Return the (X, Y) coordinate for the center point of the cell that contains the specified text.  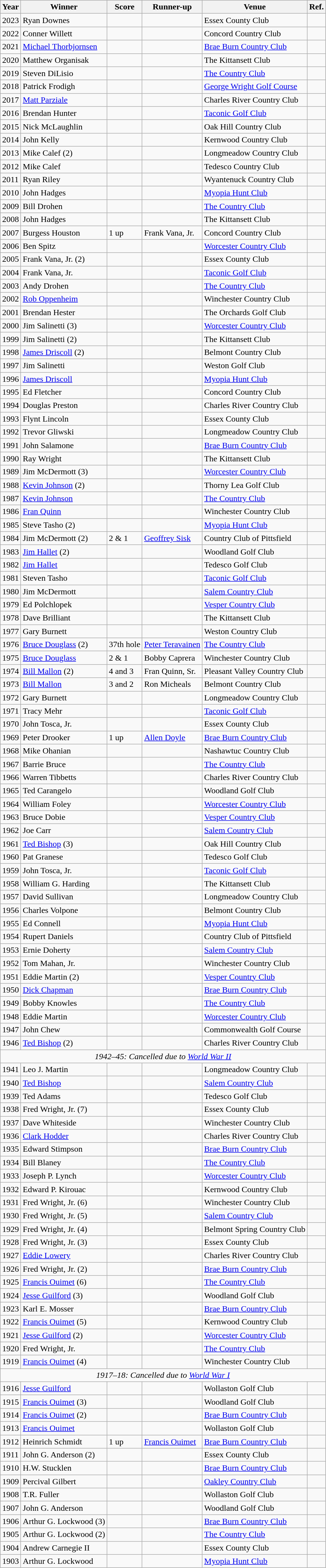
Allen Doyle (172, 737)
3 and 2 (125, 684)
Fred Wright, Jr. (4) (64, 1229)
1903 (10, 1561)
Clark Hodder (64, 1136)
Matt Parziale (64, 100)
1957 (10, 897)
1992 (10, 432)
2020 (10, 60)
The Orchards Golf Club (255, 312)
1917–18: Cancelled due to World War I (163, 1375)
2016 (10, 113)
1989 (10, 472)
Arthur G. Lockwood (2) (64, 1534)
1954 (10, 937)
James Driscoll (64, 379)
Ed Polchlopek (64, 605)
Oakley Country Club (255, 1481)
Ben Spitz (64, 246)
1991 (10, 445)
Rupert Daniels (64, 937)
Wyantenuck Country Club (255, 180)
1976 (10, 645)
Bill Mallon (2) (64, 671)
1953 (10, 950)
1940 (10, 1083)
2023 (10, 20)
2017 (10, 100)
2006 (10, 246)
1987 (10, 498)
Francis Ouimet (2) (64, 1415)
1977 (10, 631)
1955 (10, 923)
Ted Carangelo (64, 790)
Rob Oppenheim (64, 299)
Douglas Preston (64, 406)
2003 (10, 286)
1924 (10, 1295)
1928 (10, 1242)
Belmont Spring Country Club (255, 1229)
Eddie Lowery (64, 1256)
1911 (10, 1455)
John G. Anderson (2) (64, 1455)
Edward Stimpson (64, 1149)
Ed Connell (64, 923)
Tracy Mehr (64, 711)
Edward P. Kirouac (64, 1189)
1936 (10, 1136)
Fred Wright, Jr. (64, 1348)
Jim Salinetti (2) (64, 339)
1919 (10, 1362)
Andrew Carnegie II (64, 1548)
Brendan Hunter (64, 113)
1958 (10, 884)
Weston Golf Club (255, 365)
Kevin Johnson (64, 498)
1935 (10, 1149)
Andy Drohen (64, 286)
Fred Wright, Jr. (2) (64, 1269)
1925 (10, 1282)
Fred Wright, Jr. (5) (64, 1216)
2022 (10, 34)
H.W. Stucklen (64, 1468)
Burgess Houston (64, 233)
Conner Willett (64, 34)
1965 (10, 790)
Jesse Guilford (64, 1388)
Dave Brilliant (64, 618)
1915 (10, 1402)
Pleasant Valley Country Club (255, 671)
2012 (10, 166)
1980 (10, 592)
Jesse Guilford (3) (64, 1295)
1956 (10, 910)
1939 (10, 1096)
2000 (10, 326)
4 and 3 (125, 671)
Matthew Organisak (64, 60)
1974 (10, 671)
Fran Quinn (64, 512)
Bruce Dobie (64, 817)
Ted Bishop (2) (64, 1043)
Steven DiLisio (64, 73)
1929 (10, 1229)
1982 (10, 565)
Percival Gilbert (64, 1481)
Mike Ohanian (64, 751)
1983 (10, 551)
1952 (10, 963)
1961 (10, 844)
2007 (10, 233)
Dick Chapman (64, 990)
1932 (10, 1189)
Jim McDermott (3) (64, 472)
1905 (10, 1534)
1920 (10, 1348)
Fran Quinn, Sr. (172, 671)
2018 (10, 87)
Fred Wright, Jr. (6) (64, 1202)
Commonwealth Golf Course (255, 1030)
William Foley (64, 804)
1967 (10, 764)
Ted Bishop (64, 1083)
Mike Calef (64, 166)
William G. Harding (64, 884)
1999 (10, 339)
2013 (10, 153)
Warren Tibbetts (64, 777)
Ted Adams (64, 1096)
Ernie Doherty (64, 950)
1916 (10, 1388)
Arthur G. Lockwood (64, 1561)
1981 (10, 578)
1998 (10, 352)
T.R. Fuller (64, 1495)
1913 (10, 1428)
1986 (10, 512)
1978 (10, 618)
1907 (10, 1508)
1962 (10, 831)
1996 (10, 379)
Fred Wright, Jr. (3) (64, 1242)
Bill Blaney (64, 1162)
Ted Bishop (3) (64, 844)
Eddie Martin (2) (64, 976)
2009 (10, 206)
Jim Hallet (2) (64, 551)
Pat Granese (64, 857)
1972 (10, 698)
2001 (10, 312)
1973 (10, 684)
Nick McLaughlin (64, 126)
1990 (10, 459)
2010 (10, 193)
Mike Calef (2) (64, 153)
David Sullivan (64, 897)
1947 (10, 1030)
Tom Mahan, Jr. (64, 963)
Steven Tasho (64, 578)
Francis Ouimet (5) (64, 1322)
1964 (10, 804)
1930 (10, 1216)
Trevor Gliwski (64, 432)
2011 (10, 180)
1951 (10, 976)
1934 (10, 1162)
2015 (10, 126)
1979 (10, 605)
Peter Drooker (64, 737)
1926 (10, 1269)
1975 (10, 658)
Eddie Martin (64, 1017)
Leo J. Martin (64, 1070)
2004 (10, 273)
1914 (10, 1415)
1966 (10, 777)
1941 (10, 1070)
Joe Carr (64, 831)
Jesse Guilford (2) (64, 1335)
Kevin Johnson (2) (64, 485)
1904 (10, 1548)
1950 (10, 990)
1959 (10, 870)
1937 (10, 1123)
Jim McDermott (2) (64, 538)
Bruce Douglass (64, 658)
Jim Salinetti (3) (64, 326)
1971 (10, 711)
Michael Thorbjornsen (64, 47)
Patrick Frodigh (64, 87)
Steve Tasho (2) (64, 525)
Barrie Bruce (64, 764)
1968 (10, 751)
Ref. (317, 7)
1912 (10, 1442)
Dave Whiteside (64, 1123)
Peter Teravainen (172, 645)
John Kelly (64, 140)
Bruce Douglass (2) (64, 645)
Frank Vana, Jr. (2) (64, 259)
Francis Ouimet (3) (64, 1402)
1949 (10, 1003)
Brendan Hester (64, 312)
1921 (10, 1335)
Runner-up (172, 7)
Fred Wright, Jr. (7) (64, 1109)
Charles Volpone (64, 910)
1960 (10, 857)
Jim McDermott (64, 592)
Ed Fletcher (64, 392)
Winner (64, 7)
1927 (10, 1256)
2008 (10, 220)
1908 (10, 1495)
1970 (10, 724)
Bill Drohen (64, 206)
John G. Anderson (64, 1508)
James Driscoll (2) (64, 352)
1993 (10, 419)
1909 (10, 1481)
2002 (10, 299)
George Wright Golf Course (255, 87)
1910 (10, 1468)
1984 (10, 538)
2021 (10, 47)
Score (125, 7)
1933 (10, 1176)
Venue (255, 7)
Jim Salinetti (64, 365)
Bobby Caprera (172, 658)
Ron Micheals (172, 684)
Ryan Downes (64, 20)
1938 (10, 1109)
Joseph P. Lynch (64, 1176)
Nashawtuc Country Club (255, 751)
Ryan Riley (64, 180)
Bill Mallon (64, 684)
1969 (10, 737)
Flynt Lincoln (64, 419)
1931 (10, 1202)
1948 (10, 1017)
1946 (10, 1043)
Weston Country Club (255, 631)
Francis Ouimet (6) (64, 1282)
Jim Hallet (64, 565)
Heinrich Schmidt (64, 1442)
Year (10, 7)
1942–45: Cancelled due to World War II (163, 1056)
2014 (10, 140)
Francis Ouimet (4) (64, 1362)
Karl E. Mosser (64, 1309)
1994 (10, 406)
John Chew (64, 1030)
Arthur G. Lockwood (3) (64, 1521)
1995 (10, 392)
1985 (10, 525)
Thorny Lea Golf Club (255, 485)
Ray Wright (64, 459)
1963 (10, 817)
1922 (10, 1322)
1906 (10, 1521)
1988 (10, 485)
2019 (10, 73)
2005 (10, 259)
1997 (10, 365)
37th hole (125, 645)
John Salamone (64, 445)
1923 (10, 1309)
Tedesco Country Club (255, 166)
Bobby Knowles (64, 1003)
Geoffrey Sisk (172, 538)
